Output the (x, y) coordinate of the center of the cell containing the given text.  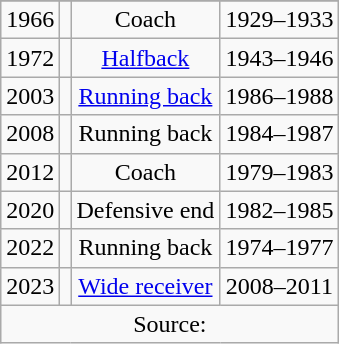
Defensive end (146, 210)
1943–1946 (280, 58)
2008 (30, 134)
2008–2011 (280, 286)
1979–1983 (280, 172)
2003 (30, 96)
2020 (30, 210)
2022 (30, 248)
1982–1985 (280, 210)
1929–1933 (280, 20)
1974–1977 (280, 248)
1986–1988 (280, 96)
Halfback (146, 58)
Source: (170, 324)
Wide receiver (146, 286)
1984–1987 (280, 134)
1966 (30, 20)
1972 (30, 58)
2023 (30, 286)
2012 (30, 172)
